Extract the [x, y] coordinate from the center of the cell holding the provided text.  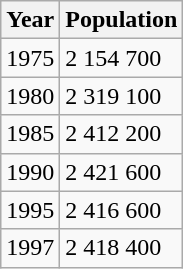
Population [122, 20]
1990 [30, 172]
2 416 600 [122, 210]
Year [30, 20]
2 418 400 [122, 248]
1995 [30, 210]
1975 [30, 58]
2 412 200 [122, 134]
2 319 100 [122, 96]
1980 [30, 96]
1985 [30, 134]
1997 [30, 248]
2 421 600 [122, 172]
2 154 700 [122, 58]
